Detect which cell encompasses the target text, then output its (X, Y) center coordinate. 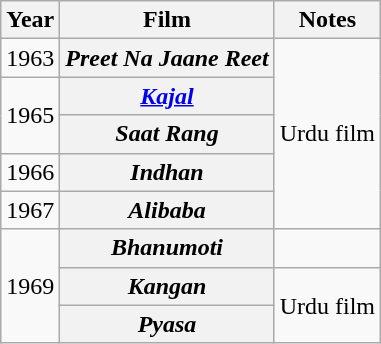
Year (30, 20)
Bhanumoti (167, 248)
1967 (30, 210)
1969 (30, 286)
Alibaba (167, 210)
1966 (30, 172)
Indhan (167, 172)
Saat Rang (167, 134)
Film (167, 20)
Pyasa (167, 324)
Preet Na Jaane Reet (167, 58)
1965 (30, 115)
1963 (30, 58)
Kajal (167, 96)
Kangan (167, 286)
Notes (327, 20)
